From the cell containing the given text, extract its center point as [X, Y] coordinate. 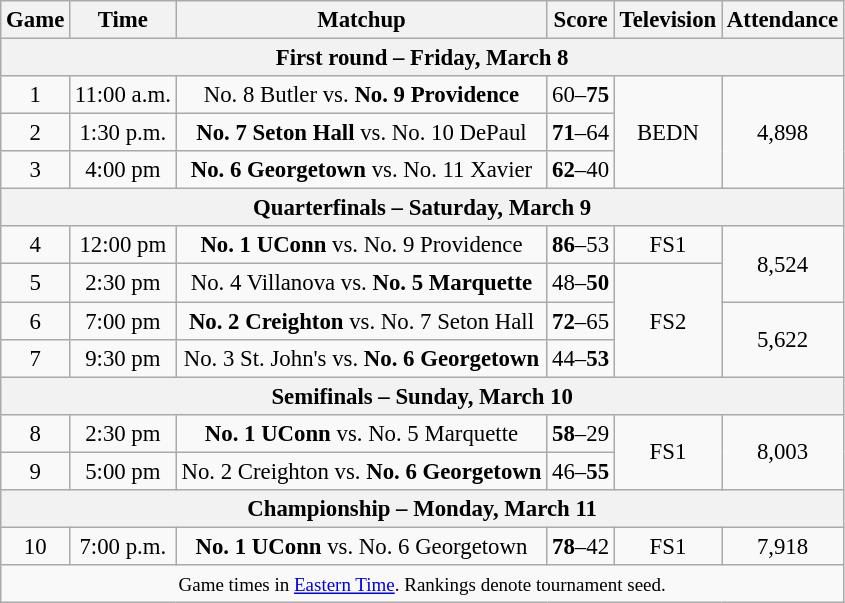
60–75 [581, 95]
No. 2 Creighton vs. No. 7 Seton Hall [362, 321]
No. 2 Creighton vs. No. 6 Georgetown [362, 471]
10 [36, 546]
5:00 pm [124, 471]
FS2 [668, 320]
1:30 p.m. [124, 133]
9 [36, 471]
Championship – Monday, March 11 [422, 509]
No. 3 St. John's vs. No. 6 Georgetown [362, 358]
4:00 pm [124, 170]
1 [36, 95]
Time [124, 20]
7 [36, 358]
Score [581, 20]
58–29 [581, 433]
6 [36, 321]
71–64 [581, 133]
86–53 [581, 245]
7:00 p.m. [124, 546]
No. 6 Georgetown vs. No. 11 Xavier [362, 170]
2 [36, 133]
46–55 [581, 471]
4,898 [783, 132]
72–65 [581, 321]
No. 8 Butler vs. No. 9 Providence [362, 95]
No. 7 Seton Hall vs. No. 10 DePaul [362, 133]
Quarterfinals – Saturday, March 9 [422, 208]
Matchup [362, 20]
Game times in Eastern Time. Rankings denote tournament seed. [422, 584]
Attendance [783, 20]
7:00 pm [124, 321]
12:00 pm [124, 245]
5 [36, 283]
78–42 [581, 546]
11:00 a.m. [124, 95]
8,003 [783, 452]
7,918 [783, 546]
No. 1 UConn vs. No. 5 Marquette [362, 433]
No. 4 Villanova vs. No. 5 Marquette [362, 283]
Semifinals – Sunday, March 10 [422, 396]
9:30 pm [124, 358]
BEDN [668, 132]
3 [36, 170]
62–40 [581, 170]
4 [36, 245]
8 [36, 433]
Game [36, 20]
48–50 [581, 283]
8,524 [783, 264]
No. 1 UConn vs. No. 6 Georgetown [362, 546]
5,622 [783, 340]
44–53 [581, 358]
No. 1 UConn vs. No. 9 Providence [362, 245]
First round – Friday, March 8 [422, 58]
Television [668, 20]
